Scan for the cell matching the given text and deliver its (x, y) coordinate at center. 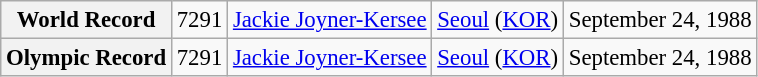
World Record (86, 20)
Olympic Record (86, 58)
